Capture the cell that displays the provided text and extract its (X, Y) central coordinate. 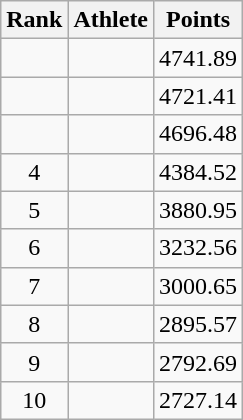
6 (34, 248)
3880.95 (198, 210)
4721.41 (198, 96)
4696.48 (198, 134)
10 (34, 400)
Points (198, 20)
2727.14 (198, 400)
8 (34, 324)
9 (34, 362)
4741.89 (198, 58)
Rank (34, 20)
4384.52 (198, 172)
2792.69 (198, 362)
4 (34, 172)
5 (34, 210)
3232.56 (198, 248)
3000.65 (198, 286)
Athlete (111, 20)
7 (34, 286)
2895.57 (198, 324)
